Locate the cell with the specified text and output its (X, Y) center coordinate. 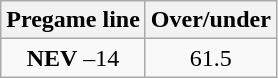
Over/under (210, 20)
Pregame line (74, 20)
61.5 (210, 58)
NEV –14 (74, 58)
